For the text-containing cell, return its midpoint in (x, y) coordinate format. 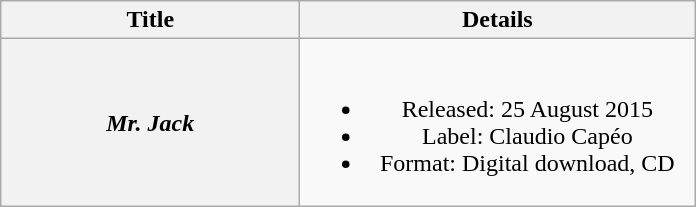
Mr. Jack (150, 122)
Title (150, 20)
Released: 25 August 2015Label: Claudio CapéoFormat: Digital download, CD (498, 122)
Details (498, 20)
